Determine the (x, y) coordinate at the center of the cell enclosing the given text.  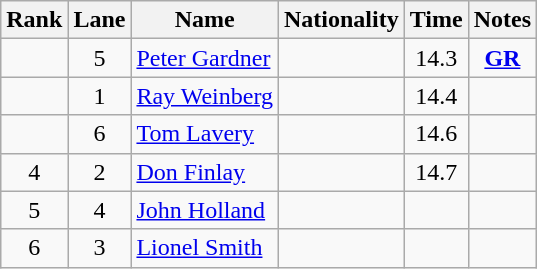
Time (436, 20)
Nationality (341, 20)
Lionel Smith (205, 248)
14.3 (436, 58)
Rank (34, 20)
2 (100, 172)
Name (205, 20)
Lane (100, 20)
14.6 (436, 134)
Notes (502, 20)
14.4 (436, 96)
GR (502, 58)
Don Finlay (205, 172)
1 (100, 96)
3 (100, 248)
Tom Lavery (205, 134)
Peter Gardner (205, 58)
John Holland (205, 210)
Ray Weinberg (205, 96)
14.7 (436, 172)
